From the cell containing the given text, extract its center point as (X, Y) coordinate. 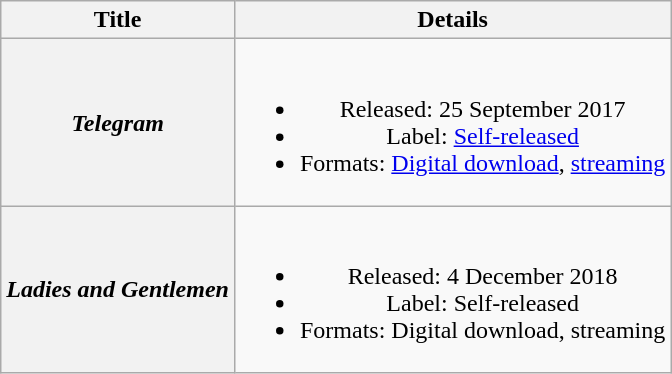
Details (452, 20)
Released: 4 December 2018Label: Self-releasedFormats: Digital download, streaming (452, 290)
Ladies and Gentlemen (118, 290)
Telegram (118, 122)
Released: 25 September 2017Label: Self-releasedFormats: Digital download, streaming (452, 122)
Title (118, 20)
